From the cell containing the given text, extract its center point as (x, y) coordinate. 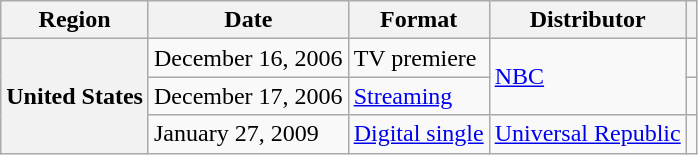
Date (248, 20)
December 17, 2006 (248, 96)
TV premiere (418, 58)
January 27, 2009 (248, 134)
December 16, 2006 (248, 58)
Region (75, 20)
NBC (588, 77)
Format (418, 20)
Streaming (418, 96)
United States (75, 96)
Digital single (418, 134)
Distributor (588, 20)
Universal Republic (588, 134)
